Detect which cell encompasses the target text, then output its [x, y] center coordinate. 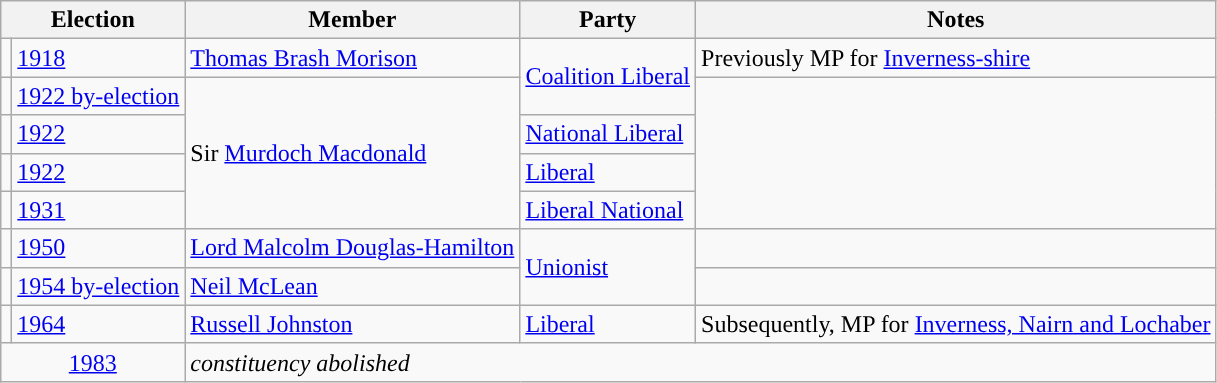
1983 [93, 362]
1954 by-election [98, 286]
Liberal National [608, 210]
Sir Murdoch Macdonald [352, 153]
Unionist [608, 267]
Lord Malcolm Douglas-Hamilton [352, 248]
constituency abolished [700, 362]
1931 [98, 210]
1918 [98, 58]
Notes [956, 20]
Election [93, 20]
National Liberal [608, 134]
Russell Johnston [352, 324]
1964 [98, 324]
1950 [98, 248]
Thomas Brash Morison [352, 58]
Subsequently, MP for Inverness, Nairn and Lochaber [956, 324]
Neil McLean [352, 286]
Party [608, 20]
Previously MP for Inverness-shire [956, 58]
Coalition Liberal [608, 77]
Member [352, 20]
1922 by-election [98, 96]
